Find where the given text appears and provide that cell's center as [x, y] coordinate. 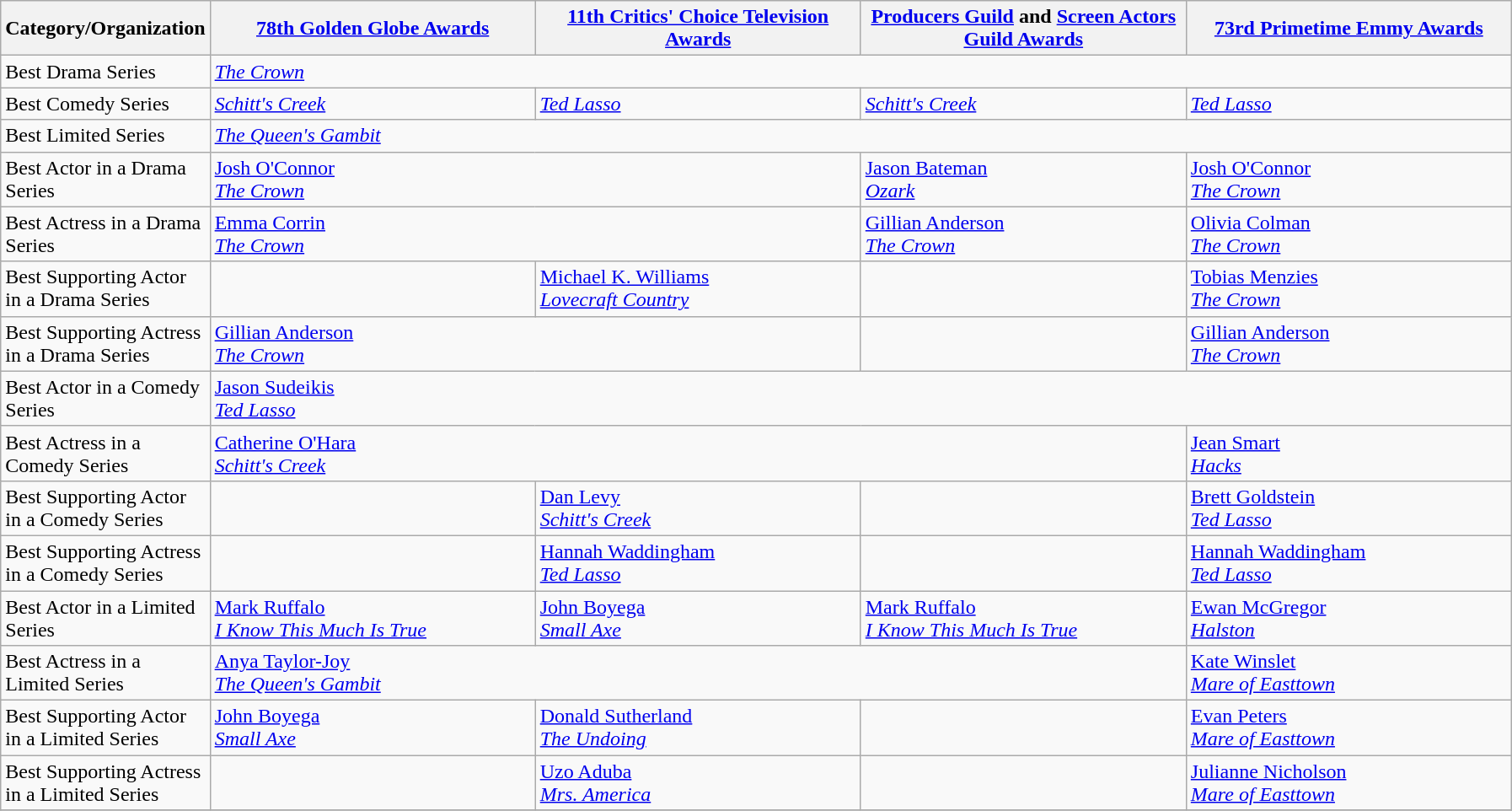
Emma CorrinThe Crown [535, 234]
Best Supporting Actor in a Comedy Series [105, 508]
Dan LevySchitt's Creek [698, 508]
Catherine O'HaraSchitt's Creek [698, 454]
Jason BatemanOzark [1023, 179]
Best Actress in a Limited Series [105, 673]
Ewan McGregorHalston [1348, 617]
Best Actor in a Limited Series [105, 617]
Best Limited Series [105, 136]
78th Golden Globe Awards [373, 29]
Donald SutherlandThe Undoing [698, 728]
Best Supporting Actor in a Limited Series [105, 728]
Jean SmartHacks [1348, 454]
Category/Organization [105, 29]
Kate WinsletMare of Easttown [1348, 673]
Best Supporting Actress in a Comedy Series [105, 563]
Best Actor in a Drama Series [105, 179]
The Queen's Gambit [861, 136]
Best Actor in a Comedy Series [105, 398]
Best Supporting Actress in a Drama Series [105, 344]
Evan PetersMare of Easttown [1348, 728]
Julianne NicholsonMare of Easttown [1348, 782]
Tobias MenziesThe Crown [1348, 288]
Best Actress in a Comedy Series [105, 454]
Uzo AdubaMrs. America [698, 782]
Best Supporting Actor in a Drama Series [105, 288]
The Crown [861, 72]
Producers Guild and Screen Actors Guild Awards [1023, 29]
73rd Primetime Emmy Awards [1348, 29]
Brett GoldsteinTed Lasso [1348, 508]
Anya Taylor-JoyThe Queen's Gambit [698, 673]
Best Supporting Actress in a Limited Series [105, 782]
Olivia ColmanThe Crown [1348, 234]
Jason SudeikisTed Lasso [861, 398]
Best Drama Series [105, 72]
11th Critics' Choice Television Awards [698, 29]
Best Comedy Series [105, 104]
Best Actress in a Drama Series [105, 234]
Michael K. WilliamsLovecraft Country [698, 288]
